Capture the cell that displays the provided text and extract its [X, Y] central coordinate. 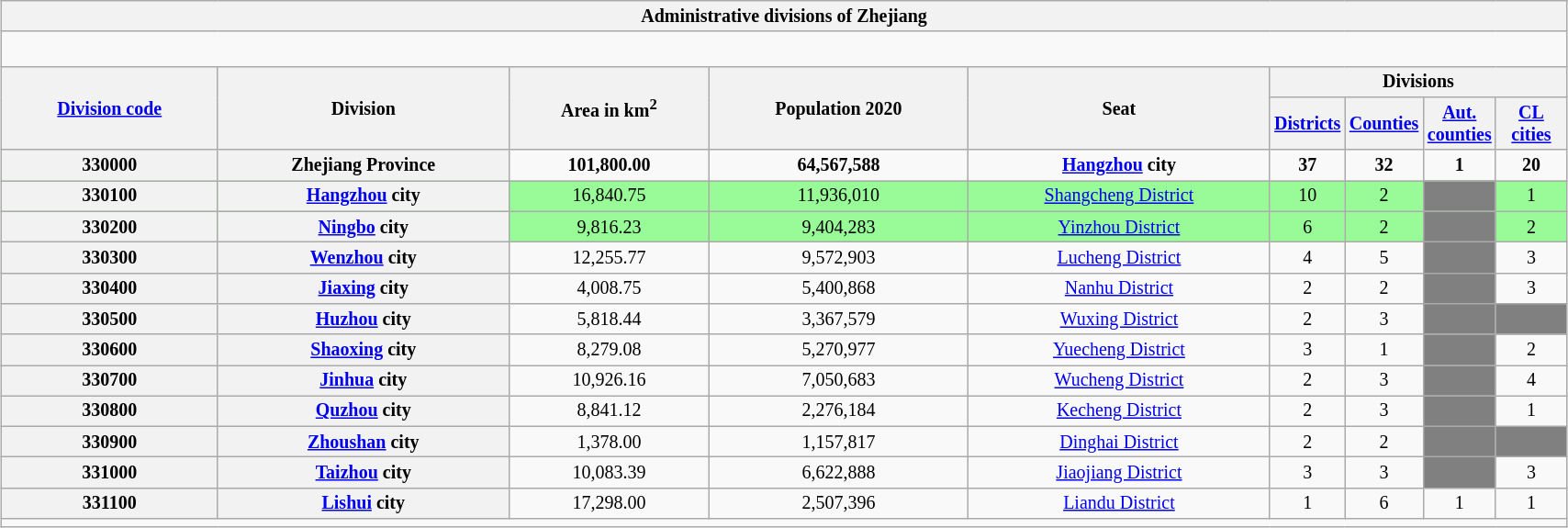
Wuxing District [1120, 320]
3,367,579 [838, 320]
330100 [110, 197]
12,255.77 [609, 257]
Taizhou city [364, 472]
Aut. counties [1460, 123]
20 [1531, 165]
7,050,683 [838, 380]
331000 [110, 472]
Population 2020 [838, 108]
Counties [1384, 123]
16,840.75 [609, 197]
Shangcheng District [1120, 197]
Seat [1120, 108]
Nanhu District [1120, 288]
Yuecheng District [1120, 349]
Yinzhou District [1120, 226]
17,298.00 [609, 503]
Zhoushan city [364, 443]
Administrative divisions of Zhejiang [784, 17]
Jiaojiang District [1120, 472]
5,270,977 [838, 349]
330400 [110, 288]
Lishui city [364, 503]
330700 [110, 380]
Jinhua city [364, 380]
Lucheng District [1120, 257]
Kecheng District [1120, 411]
101,800.00 [609, 165]
Jiaxing city [364, 288]
Area in km2 [609, 108]
8,841.12 [609, 411]
330300 [110, 257]
330000 [110, 165]
32 [1384, 165]
330800 [110, 411]
5 [1384, 257]
Zhejiang Province [364, 165]
Liandu District [1120, 503]
5,818.44 [609, 320]
6,622,888 [838, 472]
2,276,184 [838, 411]
10,083.39 [609, 472]
330200 [110, 226]
9,816.23 [609, 226]
Ningbo city [364, 226]
64,567,588 [838, 165]
Wenzhou city [364, 257]
331100 [110, 503]
Huzhou city [364, 320]
Dinghai District [1120, 443]
10 [1307, 197]
37 [1307, 165]
CL cities [1531, 123]
330900 [110, 443]
5,400,868 [838, 288]
9,404,283 [838, 226]
4,008.75 [609, 288]
Quzhou city [364, 411]
1,157,817 [838, 443]
Shaoxing city [364, 349]
9,572,903 [838, 257]
Districts [1307, 123]
1,378.00 [609, 443]
330600 [110, 349]
2,507,396 [838, 503]
Division code [110, 108]
Wucheng District [1120, 380]
330500 [110, 320]
8,279.08 [609, 349]
Divisions [1417, 83]
11,936,010 [838, 197]
Division [364, 108]
10,926.16 [609, 380]
